Capture the cell that displays the provided text and extract its (x, y) central coordinate. 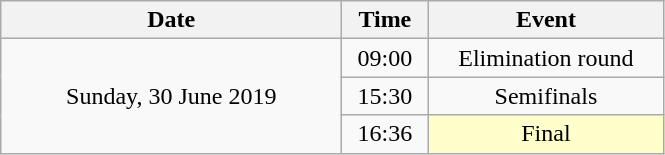
Final (546, 134)
09:00 (385, 58)
Event (546, 20)
Date (172, 20)
Semifinals (546, 96)
Sunday, 30 June 2019 (172, 96)
15:30 (385, 96)
Elimination round (546, 58)
16:36 (385, 134)
Time (385, 20)
